Capture the cell that displays the provided text and extract its (x, y) central coordinate. 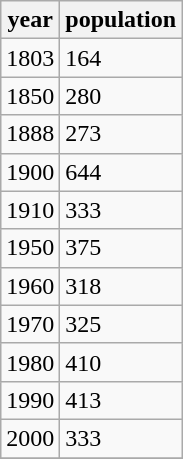
1990 (30, 400)
644 (121, 172)
1803 (30, 58)
1910 (30, 210)
1960 (30, 286)
273 (121, 134)
164 (121, 58)
1850 (30, 96)
2000 (30, 438)
1900 (30, 172)
280 (121, 96)
year (30, 20)
population (121, 20)
1980 (30, 362)
325 (121, 324)
318 (121, 286)
1888 (30, 134)
1950 (30, 248)
413 (121, 400)
1970 (30, 324)
410 (121, 362)
375 (121, 248)
